Scan for the cell matching the given text and deliver its (x, y) coordinate at center. 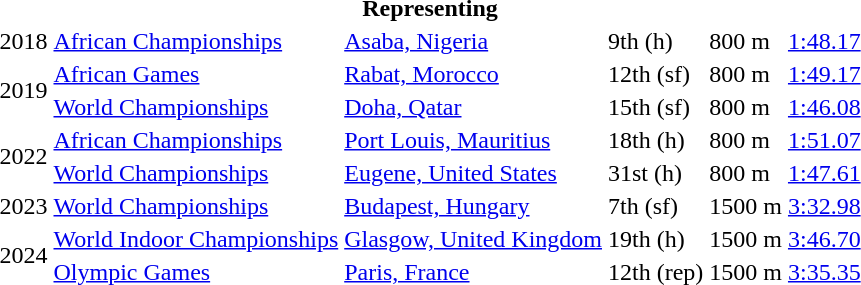
Asaba, Nigeria (474, 41)
Budapest, Hungary (474, 206)
Eugene, United States (474, 173)
9th (h) (655, 41)
19th (h) (655, 239)
7th (sf) (655, 206)
Rabat, Morocco (474, 74)
18th (h) (655, 140)
African Games (196, 74)
12th (sf) (655, 74)
15th (sf) (655, 107)
Doha, Qatar (474, 107)
Port Louis, Mauritius (474, 140)
31st (h) (655, 173)
World Indoor Championships (196, 239)
Glasgow, United Kingdom (474, 239)
